Provide the [x, y] coordinate of the cell's center where the given text is located.  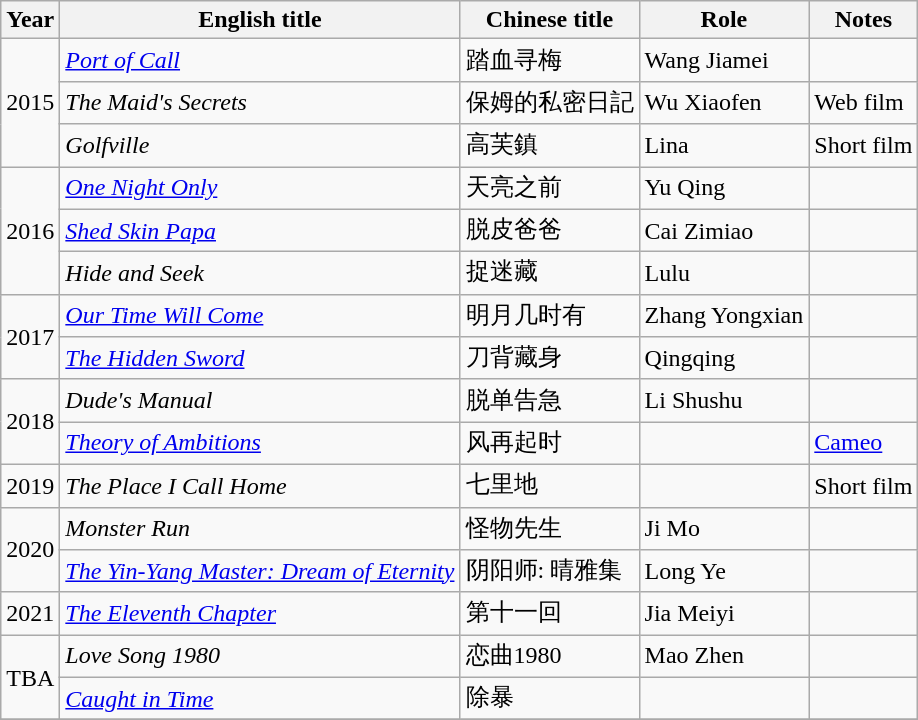
2019 [30, 486]
Monster Run [260, 528]
Year [30, 20]
Lulu [724, 274]
Jia Meiyi [724, 614]
2020 [30, 550]
2018 [30, 422]
English title [260, 20]
Zhang Yongxian [724, 316]
One Night Only [260, 188]
Hide and Seek [260, 274]
高芙鎮 [550, 146]
2015 [30, 103]
Love Song 1980 [260, 656]
刀背藏身 [550, 358]
捉迷藏 [550, 274]
天亮之前 [550, 188]
踏血寻梅 [550, 60]
Lina [724, 146]
Dude's Manual [260, 400]
Wu Xiaofen [724, 102]
Theory of Ambitions [260, 444]
明月几时有 [550, 316]
恋曲1980 [550, 656]
Cameo [864, 444]
Chinese title [550, 20]
除暴 [550, 698]
保姆的私密日記 [550, 102]
The Eleventh Chapter [260, 614]
脱皮爸爸 [550, 230]
Long Ye [724, 572]
The Maid's Secrets [260, 102]
第十一回 [550, 614]
Shed Skin Papa [260, 230]
Qingqing [724, 358]
Wang Jiamei [724, 60]
Mao Zhen [724, 656]
Caught in Time [260, 698]
Golfville [260, 146]
Yu Qing [724, 188]
Notes [864, 20]
The Yin-Yang Master: Dream of Eternity [260, 572]
2016 [30, 230]
Web film [864, 102]
Ji Mo [724, 528]
The Place I Call Home [260, 486]
Role [724, 20]
脱单告急 [550, 400]
Li Shushu [724, 400]
怪物先生 [550, 528]
The Hidden Sword [260, 358]
2021 [30, 614]
七里地 [550, 486]
Our Time Will Come [260, 316]
TBA [30, 678]
阴阳师: 晴雅集 [550, 572]
Port of Call [260, 60]
Cai Zimiao [724, 230]
风再起时 [550, 444]
2017 [30, 336]
